Identify which cell holds the provided text, then report its [X, Y] central coordinate. 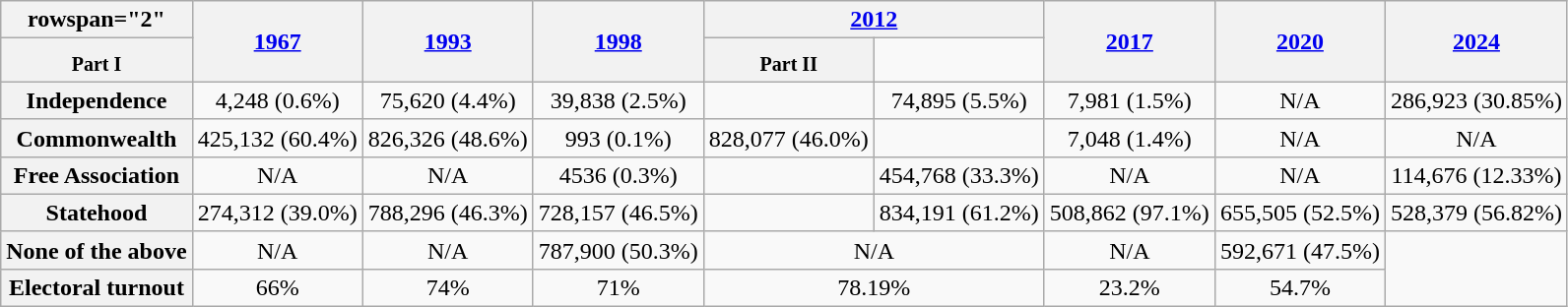
826,326 (48.6%) [447, 138]
454,768 (33.3%) [959, 175]
Electoral turnout [97, 287]
39,838 (2.5%) [619, 100]
2012 [874, 20]
592,671 (47.5%) [1300, 250]
788,296 (46.3%) [447, 213]
425,132 (60.4%) [278, 138]
Part II [788, 60]
4,248 (0.6%) [278, 100]
834,191 (61.2%) [959, 213]
23.2% [1129, 287]
7,981 (1.5%) [1129, 100]
74% [447, 287]
828,077 (46.0%) [788, 138]
508,862 (97.1%) [1129, 213]
728,157 (46.5%) [619, 213]
274,312 (39.0%) [278, 213]
Free Association [97, 175]
2017 [1129, 41]
75,620 (4.4%) [447, 100]
655,505 (52.5%) [1300, 213]
Commonwealth [97, 138]
7,048 (1.4%) [1129, 138]
rowspan="2" [97, 20]
1998 [619, 41]
71% [619, 287]
78.19% [874, 287]
787,900 (50.3%) [619, 250]
528,379 (56.82%) [1475, 213]
2024 [1475, 41]
66% [278, 287]
74,895 (5.5%) [959, 100]
54.7% [1300, 287]
114,676 (12.33%) [1475, 175]
Part I [97, 60]
1993 [447, 41]
2020 [1300, 41]
4536 (0.3%) [619, 175]
Statehood [97, 213]
993 (0.1%) [619, 138]
1967 [278, 41]
286,923 (30.85%) [1475, 100]
Independence [97, 100]
None of the above [97, 250]
